For the text-containing cell, return its midpoint in (x, y) coordinate format. 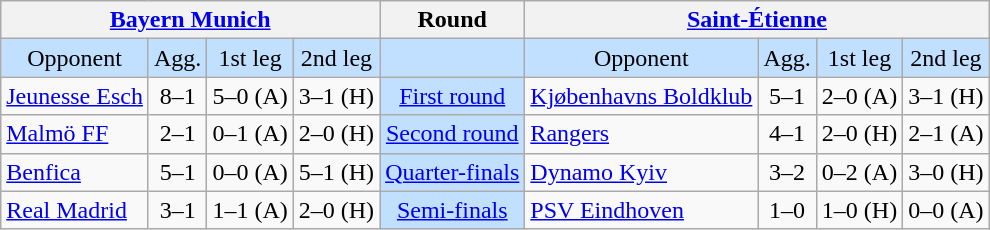
Malmö FF (75, 134)
1–0 (787, 210)
3–0 (H) (946, 172)
5–1 (H) (336, 172)
2–1 (A) (946, 134)
4–1 (787, 134)
Quarter-finals (452, 172)
PSV Eindhoven (642, 210)
First round (452, 96)
1–1 (A) (250, 210)
5–0 (A) (250, 96)
Rangers (642, 134)
0–1 (A) (250, 134)
Bayern Munich (190, 20)
2–0 (A) (859, 96)
Kjøbenhavns Boldklub (642, 96)
Saint-Étienne (757, 20)
Round (452, 20)
Jeunesse Esch (75, 96)
1–0 (H) (859, 210)
Benfica (75, 172)
Semi-finals (452, 210)
3–2 (787, 172)
Real Madrid (75, 210)
Second round (452, 134)
3–1 (177, 210)
8–1 (177, 96)
0–2 (A) (859, 172)
Dynamo Kyiv (642, 172)
2–1 (177, 134)
